Pinpoint the cell where the given text exists, returning its (x, y) midpoint coordinate. 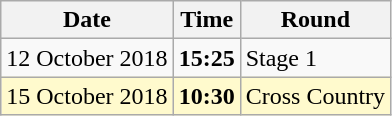
Date (87, 20)
12 October 2018 (87, 58)
Cross Country (315, 96)
15 October 2018 (87, 96)
Time (206, 20)
10:30 (206, 96)
15:25 (206, 58)
Round (315, 20)
Stage 1 (315, 58)
